Pinpoint the cell where the given text exists, returning its (x, y) midpoint coordinate. 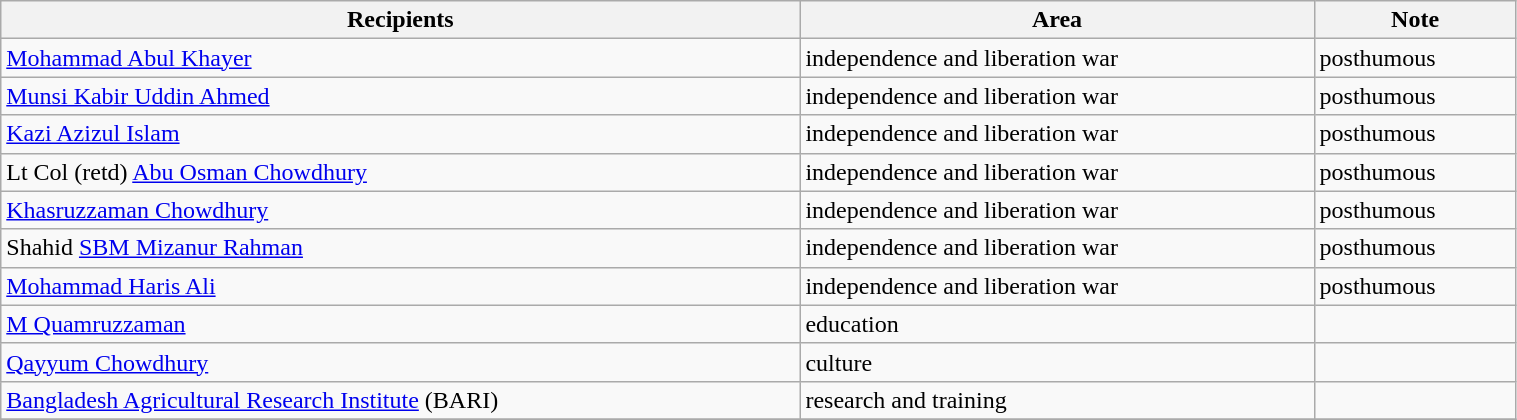
Recipients (400, 20)
education (1057, 324)
Note (1415, 20)
Bangladesh Agricultural Research Institute (BARI) (400, 400)
research and training (1057, 400)
Area (1057, 20)
Kazi Azizul Islam (400, 134)
Mohammad Abul Khayer (400, 58)
Qayyum Chowdhury (400, 362)
Shahid SBM Mizanur Rahman (400, 248)
Lt Col (retd) Abu Osman Chowdhury (400, 172)
Munsi Kabir Uddin Ahmed (400, 96)
M Quamruzzaman (400, 324)
culture (1057, 362)
Khasruzzaman Chowdhury (400, 210)
Mohammad Haris Ali (400, 286)
